Scan for the cell matching the given text and deliver its [X, Y] coordinate at center. 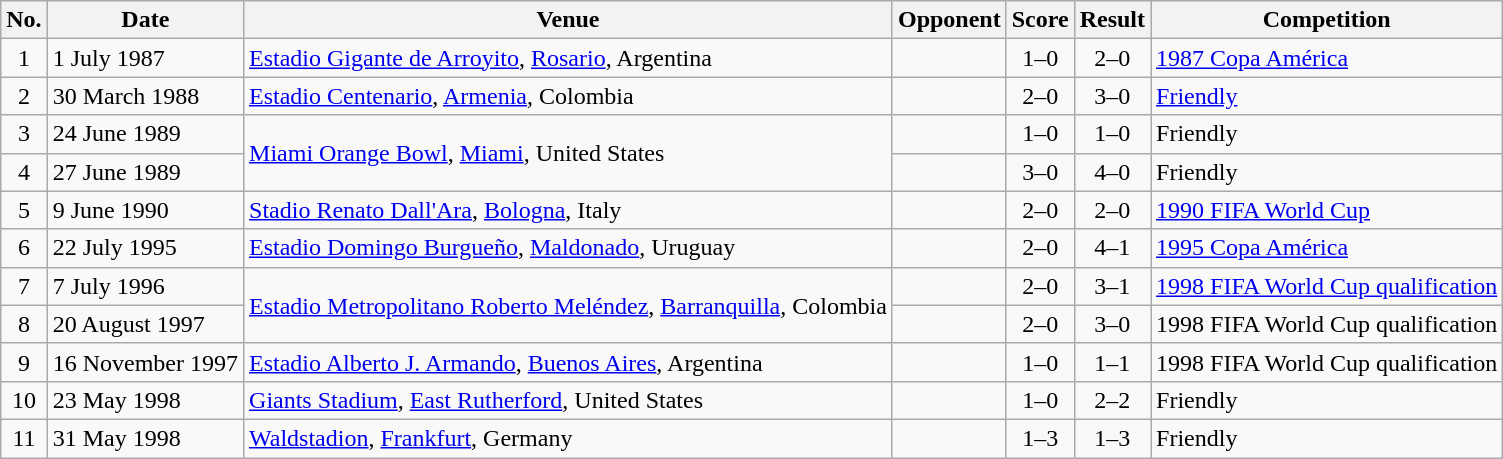
20 August 1997 [145, 324]
Miami Orange Bowl, Miami, United States [568, 153]
9 June 1990 [145, 210]
6 [24, 248]
Date [145, 20]
23 May 1998 [145, 400]
10 [24, 400]
4–0 [1112, 172]
Result [1112, 20]
7 July 1996 [145, 286]
2–2 [1112, 400]
5 [24, 210]
30 March 1988 [145, 96]
4 [24, 172]
Venue [568, 20]
16 November 1997 [145, 362]
1 July 1987 [145, 58]
1 [24, 58]
4–1 [1112, 248]
Estadio Alberto J. Armando, Buenos Aires, Argentina [568, 362]
7 [24, 286]
Competition [1327, 20]
Waldstadion, Frankfurt, Germany [568, 438]
Score [1040, 20]
2 [24, 96]
3–1 [1112, 286]
Estadio Gigante de Arroyito, Rosario, Argentina [568, 58]
Estadio Metropolitano Roberto Meléndez, Barranquilla, Colombia [568, 305]
9 [24, 362]
1–1 [1112, 362]
27 June 1989 [145, 172]
1990 FIFA World Cup [1327, 210]
Stadio Renato Dall'Ara, Bologna, Italy [568, 210]
31 May 1998 [145, 438]
3 [24, 134]
No. [24, 20]
Opponent [949, 20]
11 [24, 438]
22 July 1995 [145, 248]
Estadio Domingo Burgueño, Maldonado, Uruguay [568, 248]
Giants Stadium, East Rutherford, United States [568, 400]
1987 Copa América [1327, 58]
1995 Copa América [1327, 248]
8 [24, 324]
24 June 1989 [145, 134]
Estadio Centenario, Armenia, Colombia [568, 96]
